From the cell containing the given text, extract its center point as (X, Y) coordinate. 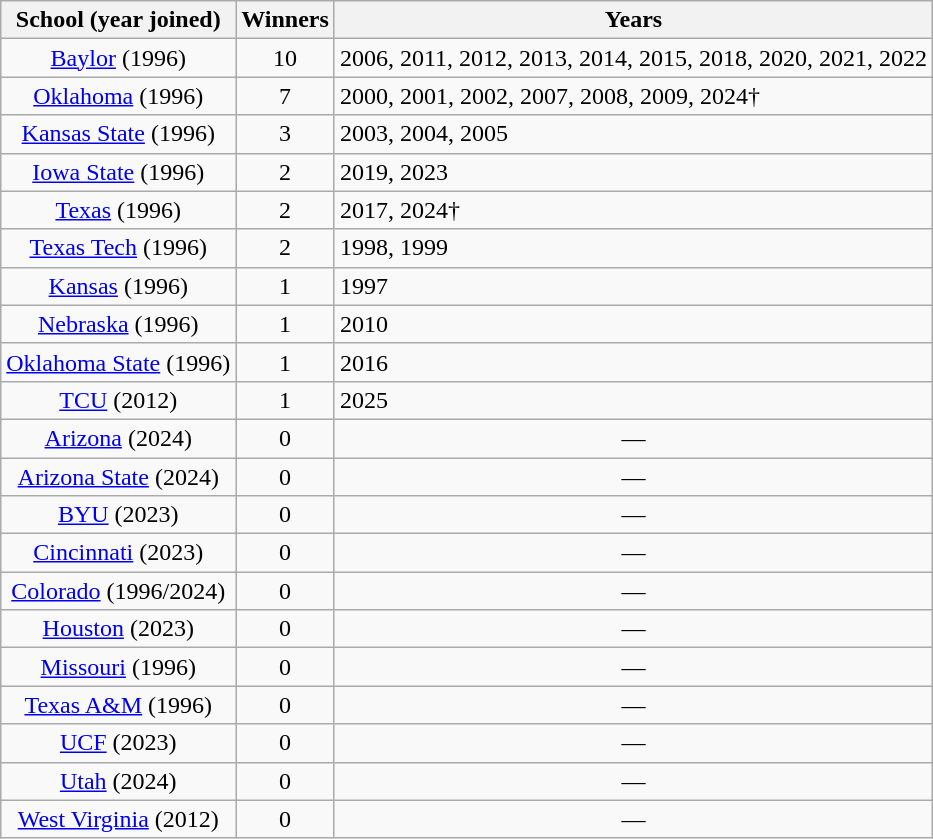
Nebraska (1996) (118, 324)
School (year joined) (118, 20)
7 (286, 96)
2016 (633, 362)
Years (633, 20)
2017, 2024† (633, 210)
1997 (633, 286)
Iowa State (1996) (118, 172)
UCF (2023) (118, 743)
2000, 2001, 2002, 2007, 2008, 2009, 2024† (633, 96)
Colorado (1996/2024) (118, 591)
Winners (286, 20)
1998, 1999 (633, 248)
10 (286, 58)
Missouri (1996) (118, 667)
2025 (633, 400)
Texas (1996) (118, 210)
2003, 2004, 2005 (633, 134)
Utah (2024) (118, 781)
Houston (2023) (118, 629)
West Virginia (2012) (118, 819)
2010 (633, 324)
Oklahoma State (1996) (118, 362)
BYU (2023) (118, 515)
3 (286, 134)
2019, 2023 (633, 172)
Texas A&M (1996) (118, 705)
Cincinnati (2023) (118, 553)
Kansas (1996) (118, 286)
Texas Tech (1996) (118, 248)
TCU (2012) (118, 400)
Arizona State (2024) (118, 477)
Kansas State (1996) (118, 134)
Arizona (2024) (118, 438)
2006, 2011, 2012, 2013, 2014, 2015, 2018, 2020, 2021, 2022 (633, 58)
Baylor (1996) (118, 58)
Oklahoma (1996) (118, 96)
